Locate the cell with the specified text and output its (X, Y) center coordinate. 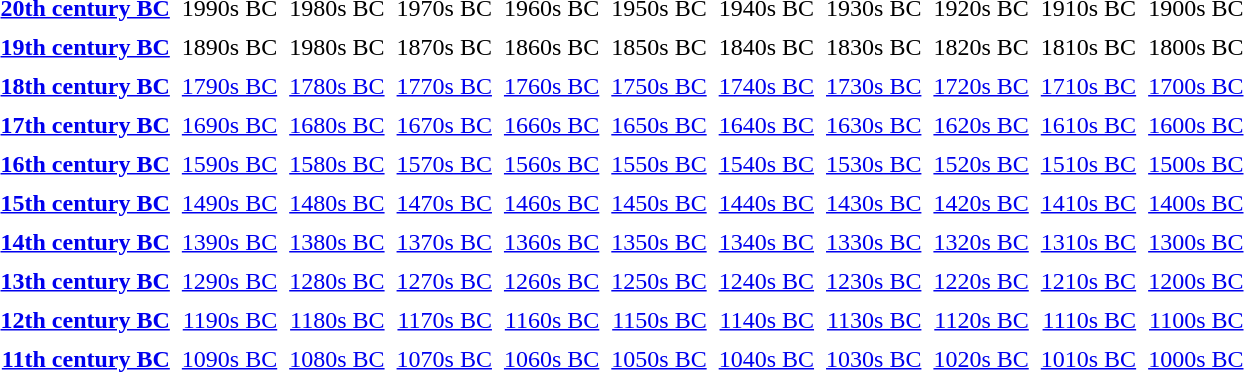
1420s BC (981, 203)
1140s BC (766, 320)
1820s BC (981, 47)
1730s BC (874, 86)
1150s BC (659, 320)
1650s BC (659, 125)
1520s BC (981, 164)
1620s BC (981, 125)
1550s BC (659, 164)
1390s BC (229, 242)
1790s BC (229, 86)
1290s BC (229, 281)
1460s BC (551, 203)
1370s BC (444, 242)
1160s BC (551, 320)
1740s BC (766, 86)
1430s BC (874, 203)
1320s BC (981, 242)
1190s BC (229, 320)
1210s BC (1088, 281)
1750s BC (659, 86)
1120s BC (981, 320)
1170s BC (444, 320)
1760s BC (551, 86)
1540s BC (766, 164)
1270s BC (444, 281)
1310s BC (1088, 242)
1770s BC (444, 86)
1640s BC (766, 125)
1130s BC (874, 320)
1480s BC (337, 203)
1670s BC (444, 125)
1980s BC (337, 47)
1220s BC (981, 281)
1860s BC (551, 47)
1180s BC (337, 320)
1450s BC (659, 203)
1260s BC (551, 281)
1330s BC (874, 242)
1710s BC (1088, 86)
1680s BC (337, 125)
1410s BC (1088, 203)
1560s BC (551, 164)
1230s BC (874, 281)
1380s BC (337, 242)
1340s BC (766, 242)
1610s BC (1088, 125)
1830s BC (874, 47)
1530s BC (874, 164)
1280s BC (337, 281)
1490s BC (229, 203)
1470s BC (444, 203)
1590s BC (229, 164)
1870s BC (444, 47)
1250s BC (659, 281)
1690s BC (229, 125)
1660s BC (551, 125)
1840s BC (766, 47)
1510s BC (1088, 164)
1360s BC (551, 242)
1810s BC (1088, 47)
1440s BC (766, 203)
1240s BC (766, 281)
1780s BC (337, 86)
1890s BC (229, 47)
1570s BC (444, 164)
1720s BC (981, 86)
1350s BC (659, 242)
1110s BC (1088, 320)
1580s BC (337, 164)
1850s BC (659, 47)
1630s BC (874, 125)
